Identify which cell holds the provided text, then report its (X, Y) central coordinate. 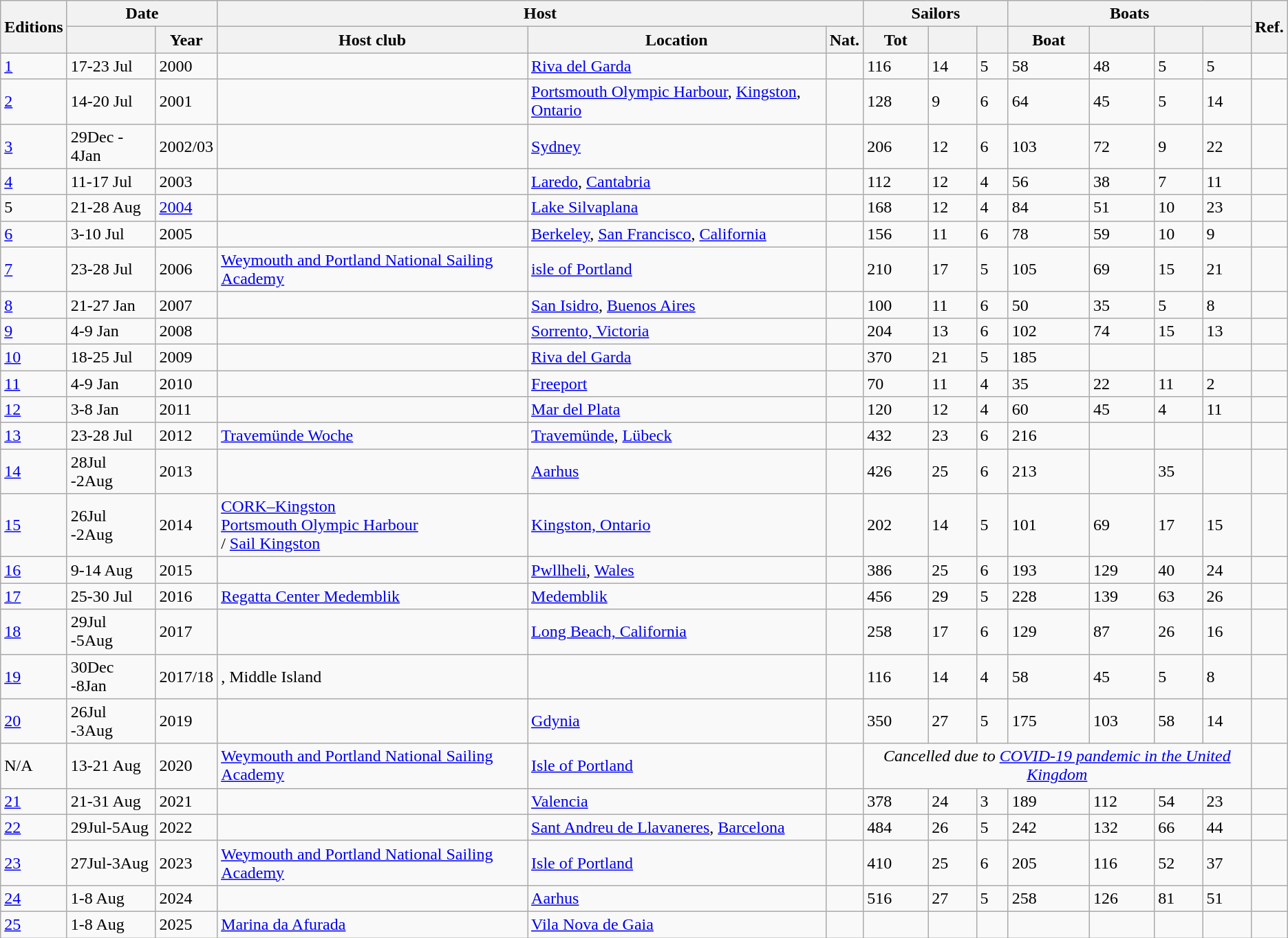
Ref. (1269, 27)
Host (541, 14)
Vila Nova de Gaia (677, 924)
Freeport (677, 383)
Editions (34, 27)
19 (34, 677)
9-14 Aug (111, 570)
Sydney (677, 146)
Long Beach, California (677, 631)
2013 (186, 472)
2020 (186, 766)
242 (1049, 827)
40 (1179, 570)
2022 (186, 827)
63 (1179, 596)
139 (1121, 596)
516 (896, 898)
21-28 Aug (111, 208)
Sorrento, Victoria (677, 331)
2021 (186, 801)
Host club (373, 40)
189 (1049, 801)
3-8 Jan (111, 410)
Nat. (844, 40)
Pwllheli, Wales (677, 570)
25-30 Jul (111, 596)
54 (1179, 801)
2010 (186, 383)
228 (1049, 596)
CORK–Kingston Portsmouth Olympic Harbour/ Sail Kingston (373, 525)
81 (1179, 898)
132 (1121, 827)
Marina da Afurada (373, 924)
432 (896, 436)
Berkeley, San Francisco, California (677, 234)
168 (896, 208)
206 (896, 146)
70 (896, 383)
Gdynia (677, 721)
2009 (186, 357)
Regatta Center Medemblik (373, 596)
Laredo, Cantabria (677, 182)
isle of Portland (677, 270)
11-17 Jul (111, 182)
105 (1049, 270)
13-21 Aug (111, 766)
2015 (186, 570)
38 (1121, 182)
3-10 Jul (111, 234)
102 (1049, 331)
120 (896, 410)
350 (896, 721)
60 (1049, 410)
2011 (186, 410)
66 (1179, 827)
378 (896, 801)
Cancelled due to COVID-19 pandemic in the United Kingdom (1058, 766)
14-20 Jul (111, 102)
370 (896, 357)
18-25 Jul (111, 357)
2007 (186, 305)
Valencia (677, 801)
2012 (186, 436)
74 (1121, 331)
126 (1121, 898)
Medemblik (677, 596)
2017 (186, 631)
29Jul-5Aug (111, 827)
29 (952, 596)
2008 (186, 331)
56 (1049, 182)
484 (896, 827)
Travemünde Woche (373, 436)
386 (896, 570)
26Jul -2Aug (111, 525)
426 (896, 472)
2014 (186, 525)
48 (1121, 66)
185 (1049, 357)
21-27 Jan (111, 305)
100 (896, 305)
2025 (186, 924)
2017/18 (186, 677)
410 (896, 862)
Year (186, 40)
Sant Andreu de Llavaneres, Barcelona (677, 827)
San Isidro, Buenos Aires (677, 305)
128 (896, 102)
205 (1049, 862)
Date (142, 14)
Travemünde, Lübeck (677, 436)
27Jul-3Aug (111, 862)
2006 (186, 270)
2024 (186, 898)
50 (1049, 305)
, Middle Island (373, 677)
Portsmouth Olympic Harbour, Kingston, Ontario (677, 102)
87 (1121, 631)
Sailors (936, 14)
Tot (896, 40)
2000 (186, 66)
28Jul -2Aug (111, 472)
37 (1227, 862)
21-31 Aug (111, 801)
2023 (186, 862)
2019 (186, 721)
175 (1049, 721)
204 (896, 331)
456 (896, 596)
Boat (1049, 40)
216 (1049, 436)
Location (677, 40)
29Dec - 4Jan (111, 146)
29Jul -5Aug (111, 631)
30Dec -8Jan (111, 677)
2003 (186, 182)
Boats (1130, 14)
2005 (186, 234)
193 (1049, 570)
18 (34, 631)
156 (896, 234)
78 (1049, 234)
Mar del Plata (677, 410)
Lake Silvaplana (677, 208)
210 (896, 270)
Kingston, Ontario (677, 525)
202 (896, 525)
2004 (186, 208)
59 (1121, 234)
101 (1049, 525)
72 (1121, 146)
N/A (34, 766)
2001 (186, 102)
2002/03 (186, 146)
64 (1049, 102)
1 (34, 66)
52 (1179, 862)
84 (1049, 208)
20 (34, 721)
17-23 Jul (111, 66)
2016 (186, 596)
26Jul -3Aug (111, 721)
44 (1227, 827)
213 (1049, 472)
